Locate the cell with the specified text and output its [X, Y] center coordinate. 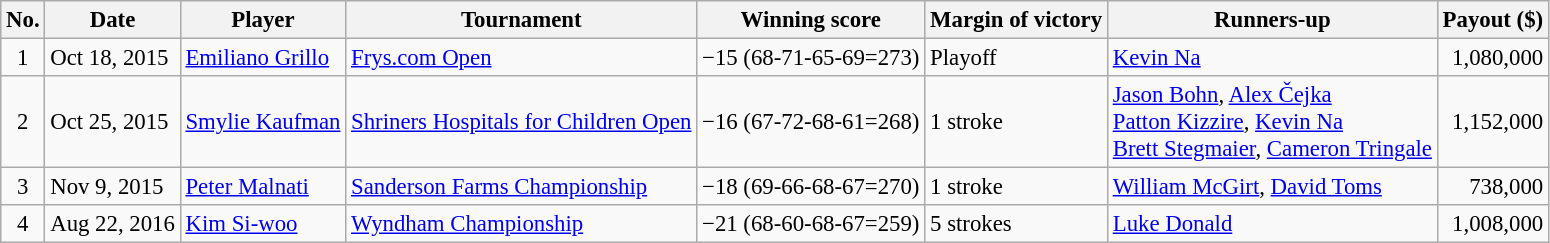
1,008,000 [1492, 224]
Date [112, 20]
Jason Bohn, Alex Čejka Patton Kizzire, Kevin Na Brett Stegmaier, Cameron Tringale [1272, 122]
Playoff [1016, 58]
1 [23, 58]
Payout ($) [1492, 20]
Margin of victory [1016, 20]
Emiliano Grillo [263, 58]
William McGirt, David Toms [1272, 187]
1,080,000 [1492, 58]
No. [23, 20]
−15 (68-71-65-69=273) [811, 58]
Player [263, 20]
Tournament [522, 20]
Shriners Hospitals for Children Open [522, 122]
Aug 22, 2016 [112, 224]
2 [23, 122]
Sanderson Farms Championship [522, 187]
3 [23, 187]
Smylie Kaufman [263, 122]
Oct 25, 2015 [112, 122]
Runners-up [1272, 20]
Kim Si-woo [263, 224]
Wyndham Championship [522, 224]
Oct 18, 2015 [112, 58]
−16 (67-72-68-61=268) [811, 122]
Frys.com Open [522, 58]
Kevin Na [1272, 58]
4 [23, 224]
738,000 [1492, 187]
−21 (68-60-68-67=259) [811, 224]
Winning score [811, 20]
Luke Donald [1272, 224]
1,152,000 [1492, 122]
Nov 9, 2015 [112, 187]
−18 (69-66-68-67=270) [811, 187]
5 strokes [1016, 224]
Peter Malnati [263, 187]
